Locate the cell with the specified text and output its (X, Y) center coordinate. 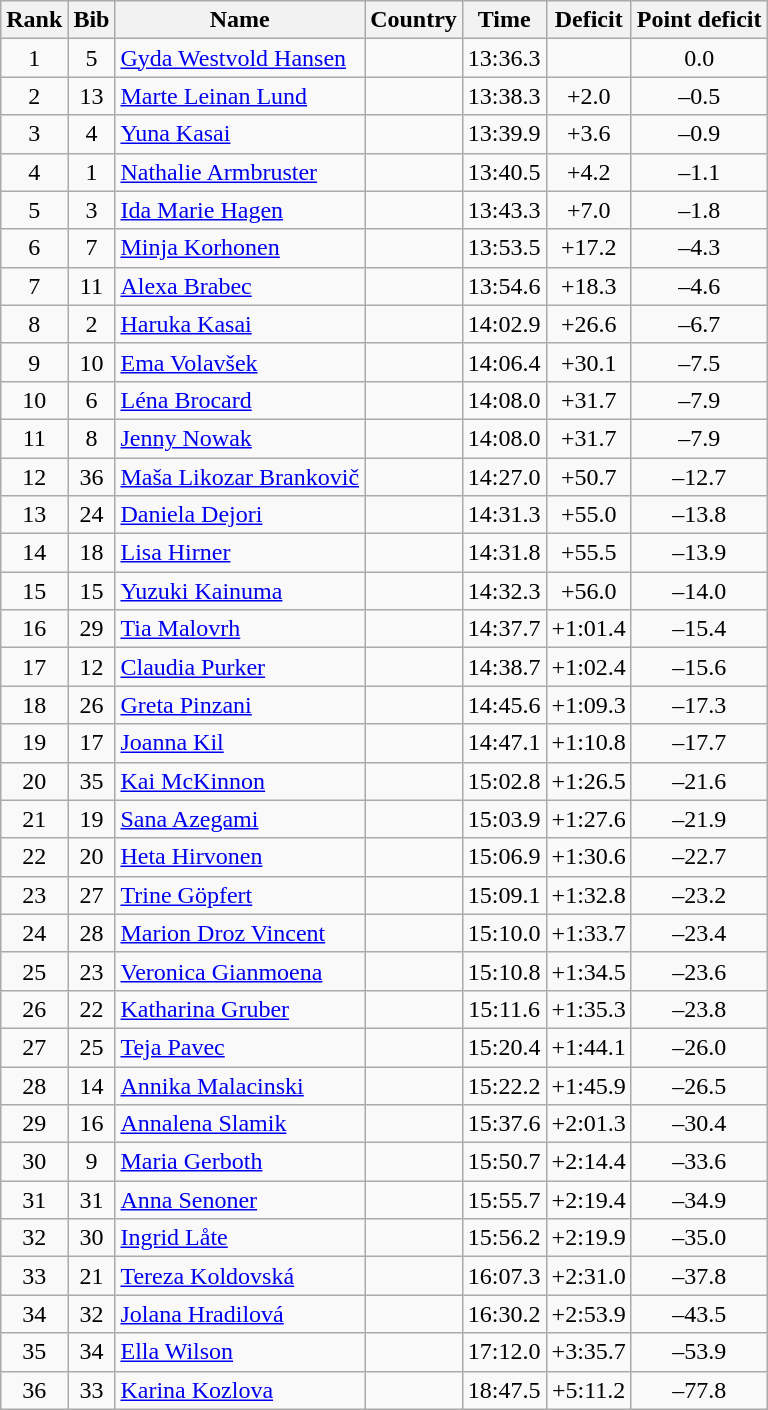
Lisa Hirner (240, 553)
+17.2 (588, 248)
–26.5 (699, 1085)
Bib (92, 20)
–23.8 (699, 1009)
15:55.7 (504, 1200)
Yuzuki Kainuma (240, 591)
Karina Kozlova (240, 1390)
Marte Leinan Lund (240, 96)
13:54.6 (504, 286)
–13.8 (699, 515)
Rank (34, 20)
Time (504, 20)
Jolana Hradilová (240, 1314)
Joanna Kil (240, 743)
+2:14.4 (588, 1162)
+55.5 (588, 553)
–6.7 (699, 324)
Tia Malovrh (240, 629)
+1:33.7 (588, 933)
–1.1 (699, 172)
Country (414, 20)
16:07.3 (504, 1276)
14:45.6 (504, 705)
–53.9 (699, 1352)
13:39.9 (504, 134)
–23.6 (699, 971)
Ida Marie Hagen (240, 210)
Anna Senoner (240, 1200)
15:09.1 (504, 895)
14:31.8 (504, 553)
14:47.1 (504, 743)
15:50.7 (504, 1162)
16:30.2 (504, 1314)
15:11.6 (504, 1009)
–15.4 (699, 629)
+1:27.6 (588, 819)
+18.3 (588, 286)
+1:32.8 (588, 895)
+1:10.8 (588, 743)
Katharina Gruber (240, 1009)
Haruka Kasai (240, 324)
15:20.4 (504, 1047)
Name (240, 20)
Greta Pinzani (240, 705)
14:38.7 (504, 667)
–15.6 (699, 667)
13:53.5 (504, 248)
–14.0 (699, 591)
+1:26.5 (588, 781)
Alexa Brabec (240, 286)
+1:35.3 (588, 1009)
+1:30.6 (588, 857)
13:40.5 (504, 172)
–26.0 (699, 1047)
–17.7 (699, 743)
0.0 (699, 58)
–77.8 (699, 1390)
+3.6 (588, 134)
–33.6 (699, 1162)
Trine Göpfert (240, 895)
Marion Droz Vincent (240, 933)
17:12.0 (504, 1352)
Jenny Nowak (240, 438)
Ema Volavšek (240, 362)
+1:02.4 (588, 667)
13:38.3 (504, 96)
18:47.5 (504, 1390)
Nathalie Armbruster (240, 172)
Sana Azegami (240, 819)
–17.3 (699, 705)
15:02.8 (504, 781)
–34.9 (699, 1200)
–0.5 (699, 96)
15:37.6 (504, 1124)
–13.9 (699, 553)
–4.6 (699, 286)
–23.4 (699, 933)
+7.0 (588, 210)
–7.5 (699, 362)
14:37.7 (504, 629)
Daniela Dejori (240, 515)
+1:44.1 (588, 1047)
15:22.2 (504, 1085)
Annalena Slamik (240, 1124)
+1:45.9 (588, 1085)
Ella Wilson (240, 1352)
–21.6 (699, 781)
+2:53.9 (588, 1314)
+5:11.2 (588, 1390)
15:03.9 (504, 819)
+1:09.3 (588, 705)
–21.9 (699, 819)
Veronica Gianmoena (240, 971)
–37.8 (699, 1276)
Gyda Westvold Hansen (240, 58)
15:06.9 (504, 857)
+2:19.9 (588, 1238)
14:06.4 (504, 362)
Ingrid Låte (240, 1238)
+30.1 (588, 362)
–4.3 (699, 248)
Heta Hirvonen (240, 857)
Claudia Purker (240, 667)
Maša Likozar Brankovič (240, 477)
–0.9 (699, 134)
Maria Gerboth (240, 1162)
Teja Pavec (240, 1047)
+3:35.7 (588, 1352)
Deficit (588, 20)
+1:01.4 (588, 629)
–23.2 (699, 895)
+2:01.3 (588, 1124)
Yuna Kasai (240, 134)
Point deficit (699, 20)
+50.7 (588, 477)
–30.4 (699, 1124)
+1:34.5 (588, 971)
13:43.3 (504, 210)
+4.2 (588, 172)
+2:31.0 (588, 1276)
Annika Malacinski (240, 1085)
13:36.3 (504, 58)
14:31.3 (504, 515)
–43.5 (699, 1314)
+55.0 (588, 515)
15:10.0 (504, 933)
14:02.9 (504, 324)
Kai McKinnon (240, 781)
+2.0 (588, 96)
15:10.8 (504, 971)
–1.8 (699, 210)
–35.0 (699, 1238)
+2:19.4 (588, 1200)
14:32.3 (504, 591)
+56.0 (588, 591)
14:27.0 (504, 477)
+26.6 (588, 324)
Tereza Koldovská (240, 1276)
Minja Korhonen (240, 248)
–22.7 (699, 857)
Léna Brocard (240, 400)
–12.7 (699, 477)
15:56.2 (504, 1238)
